Locate the cell with the specified text and output its [X, Y] center coordinate. 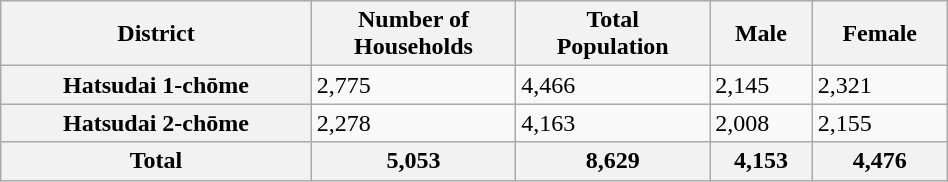
2,321 [880, 85]
Number ofHouseholds [413, 34]
4,153 [762, 161]
2,145 [762, 85]
4,163 [613, 123]
2,278 [413, 123]
2,775 [413, 85]
Female [880, 34]
8,629 [613, 161]
4,466 [613, 85]
District [156, 34]
2,155 [880, 123]
Total [156, 161]
Male [762, 34]
5,053 [413, 161]
Hatsudai 2-chōme [156, 123]
4,476 [880, 161]
TotalPopulation [613, 34]
2,008 [762, 123]
Hatsudai 1-chōme [156, 85]
